From the cell containing the given text, extract its center point as (X, Y) coordinate. 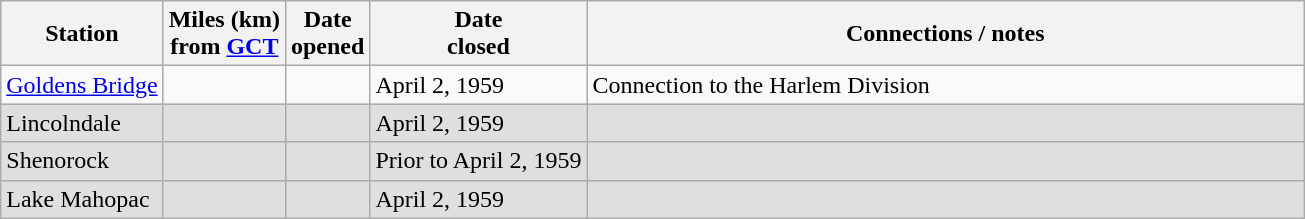
Dateclosed (478, 34)
Lincolndale (82, 123)
Prior to April 2, 1959 (478, 161)
Dateopened (327, 34)
Miles (km)from GCT (224, 34)
Goldens Bridge (82, 85)
Connections / notes (946, 34)
Shenorock (82, 161)
Lake Mahopac (82, 199)
Station (82, 34)
Connection to the Harlem Division (946, 85)
